Detect which cell encompasses the target text, then output its (X, Y) center coordinate. 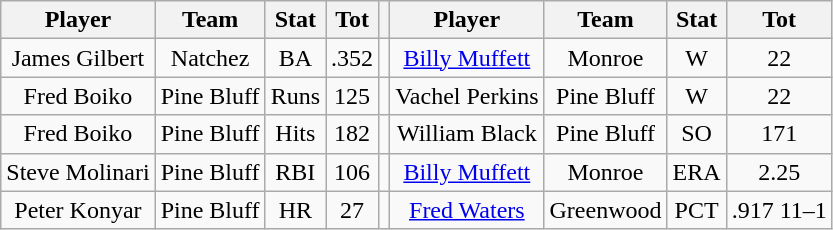
.917 11–1 (779, 210)
Runs (295, 96)
Natchez (210, 58)
Peter Konyar (78, 210)
RBI (295, 172)
2.25 (779, 172)
27 (352, 210)
Greenwood (606, 210)
182 (352, 134)
William Black (467, 134)
125 (352, 96)
171 (779, 134)
SO (696, 134)
ERA (696, 172)
Steve Molinari (78, 172)
106 (352, 172)
Hits (295, 134)
PCT (696, 210)
Fred Waters (467, 210)
James Gilbert (78, 58)
BA (295, 58)
HR (295, 210)
Vachel Perkins (467, 96)
.352 (352, 58)
